Return [X, Y] of the center of cell containing provided text 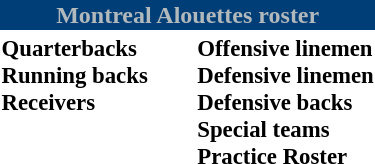
Montreal Alouettes roster [188, 15]
